Locate the cell with the specified text and output its (x, y) center coordinate. 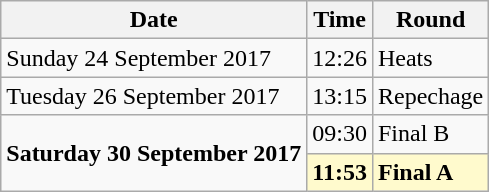
13:15 (340, 96)
Round (430, 20)
Final A (430, 172)
Saturday 30 September 2017 (154, 153)
Heats (430, 58)
Time (340, 20)
Sunday 24 September 2017 (154, 58)
Final B (430, 134)
Tuesday 26 September 2017 (154, 96)
12:26 (340, 58)
11:53 (340, 172)
Repechage (430, 96)
Date (154, 20)
09:30 (340, 134)
